Provide the [x, y] coordinate of the cell's center where the given text is located.  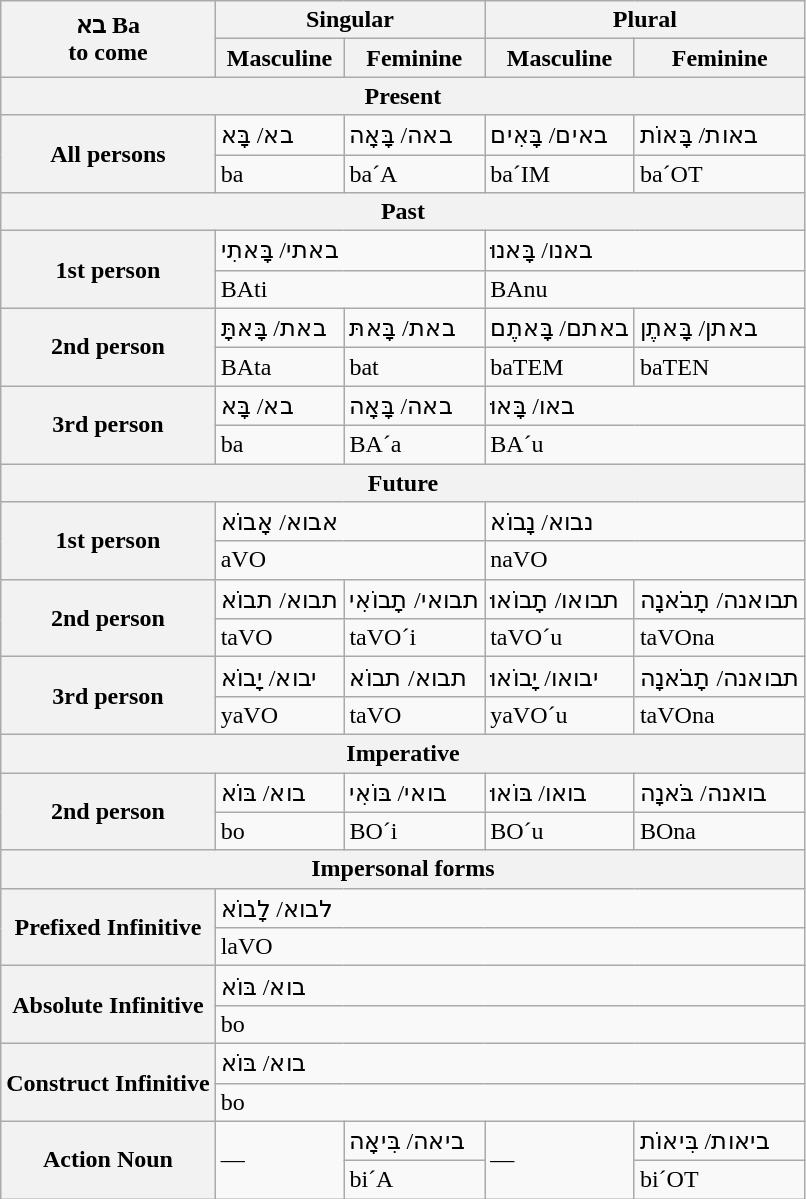
אבוא/ אָבוֹא [350, 522]
ביאות/ בִּיאוֹת [720, 1141]
BA´u [645, 444]
ביאה/ בִּיאָה [414, 1141]
bat [414, 367]
יבוא/ יָבוֹא [280, 677]
Action Noun [108, 1160]
laVO [510, 947]
All persons [108, 154]
תבואי/ תָבוֹאִי [414, 599]
בואו/ בּוֹאוּ [560, 792]
באות/ בָּאוֹת [720, 135]
Plural [645, 20]
נבוא/ נָבוֹא [645, 522]
ba´OT [720, 173]
באתן/ בָּאתֶן [720, 328]
ba´IM [560, 173]
naVO [645, 560]
bi´OT [720, 1180]
באת/ בָּאתּ [414, 328]
Absolute Infinitive [108, 1005]
BA´a [414, 444]
aVO [350, 560]
Impersonal forms [403, 869]
בואנה/ בֹּאנָה [720, 792]
yaVO´u [560, 715]
באו/ בָּאוּ [645, 406]
באת/ בָּאתָּ [280, 328]
baTEN [720, 367]
Singular [350, 20]
BAnu [645, 289]
BO´i [414, 831]
taVO´i [414, 638]
באתם/ בָּאתֶם [560, 328]
BAta [280, 367]
taVO´u [560, 638]
יבואו/ יָבוֹאוּ [560, 677]
yaVO [280, 715]
בואי/ בּוֹאִי [414, 792]
baTEM [560, 367]
BOna [720, 831]
בא Bato come [108, 39]
Construct Infinitive [108, 1082]
Past [403, 212]
באנו/ בָּאנוּ [645, 251]
ba´A [414, 173]
Future [403, 483]
bi´A [414, 1180]
באתי/ בָּאתִי [350, 251]
Prefixed Infinitive [108, 927]
BAti [350, 289]
לבוא/ לָבוֹא [510, 908]
תבואו/ תָבוֹאוּ [560, 599]
BO´u [560, 831]
באים/ בָּאִים [560, 135]
Imperative [403, 753]
Present [403, 96]
